Pinpoint the cell where the given text exists, returning its [X, Y] midpoint coordinate. 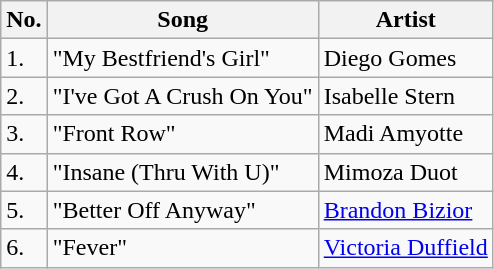
"Front Row" [182, 134]
"Fever" [182, 248]
1. [24, 58]
"I've Got A Crush On You" [182, 96]
Mimoza Duot [406, 172]
3. [24, 134]
6. [24, 248]
Isabelle Stern [406, 96]
2. [24, 96]
"Better Off Anyway" [182, 210]
Victoria Duffield [406, 248]
No. [24, 20]
Madi Amyotte [406, 134]
"My Bestfriend's Girl" [182, 58]
5. [24, 210]
Brandon Bizior [406, 210]
Artist [406, 20]
"Insane (Thru With U)" [182, 172]
Diego Gomes [406, 58]
Song [182, 20]
4. [24, 172]
